Identify which cell holds the provided text, then report its [X, Y] central coordinate. 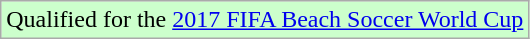
Qualified for the 2017 FIFA Beach Soccer World Cup [265, 20]
